Detect which cell encompasses the target text, then output its [X, Y] center coordinate. 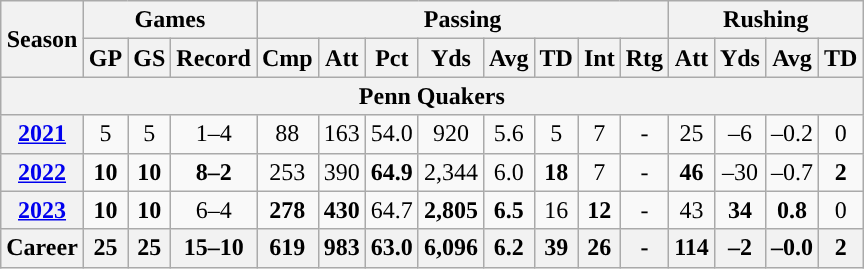
88 [287, 134]
63.0 [392, 248]
2,344 [450, 172]
114 [692, 248]
Rtg [644, 58]
Career [42, 248]
43 [692, 210]
2022 [42, 172]
Rushing [766, 20]
6,096 [450, 248]
Games [170, 20]
64.9 [392, 172]
278 [287, 210]
Penn Quakers [432, 96]
1–4 [214, 134]
Cmp [287, 58]
54.0 [392, 134]
6.0 [508, 172]
Int [599, 58]
–0.0 [792, 248]
390 [342, 172]
15–10 [214, 248]
Passing [462, 20]
Pct [392, 58]
6–4 [214, 210]
Record [214, 58]
2023 [42, 210]
253 [287, 172]
2021 [42, 134]
2,805 [450, 210]
16 [556, 210]
5.6 [508, 134]
46 [692, 172]
6.2 [508, 248]
–30 [740, 172]
–0.2 [792, 134]
983 [342, 248]
GS [150, 58]
–0.7 [792, 172]
39 [556, 248]
–6 [740, 134]
6.5 [508, 210]
18 [556, 172]
430 [342, 210]
8–2 [214, 172]
619 [287, 248]
–2 [740, 248]
12 [599, 210]
26 [599, 248]
Season [42, 39]
34 [740, 210]
GP [105, 58]
163 [342, 134]
64.7 [392, 210]
0.8 [792, 210]
920 [450, 134]
